From the cell containing the given text, extract its center point as [x, y] coordinate. 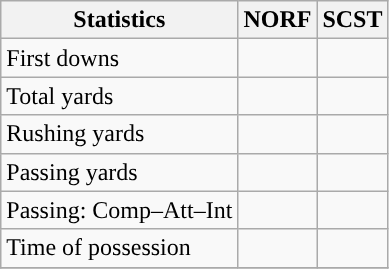
Statistics [120, 20]
Rushing yards [120, 134]
First downs [120, 58]
Time of possession [120, 248]
NORF [278, 20]
Total yards [120, 96]
SCST [352, 20]
Passing yards [120, 172]
Passing: Comp–Att–Int [120, 210]
